Determine the (x, y) coordinate at the center of the cell enclosing the given text.  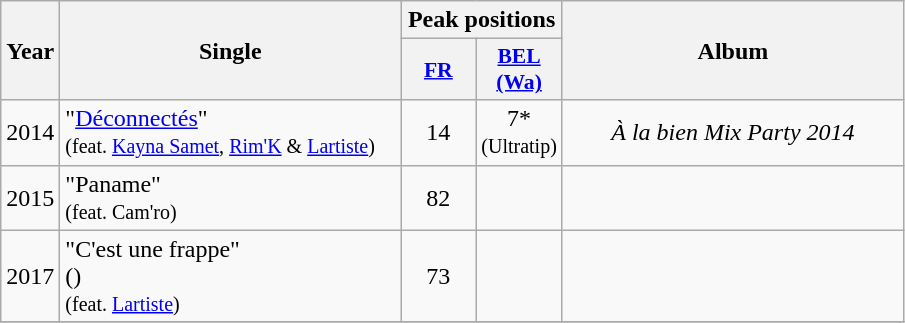
Peak positions (482, 20)
Single (230, 50)
"C'est une frappe" ()(feat. Lartiste) (230, 276)
"Déconnectés" (feat. Kayna Samet, Rim'K & Lartiste) (230, 132)
"Paname" (feat. Cam'ro) (230, 198)
BEL(Wa) (520, 70)
82 (438, 198)
2017 (30, 276)
FR (438, 70)
73 (438, 276)
14 (438, 132)
Album (732, 50)
2015 (30, 198)
À la bien Mix Party 2014 (732, 132)
2014 (30, 132)
Year (30, 50)
7*(Ultratip) (520, 132)
